Provide the [X, Y] coordinate of the cell's center where the given text is located.  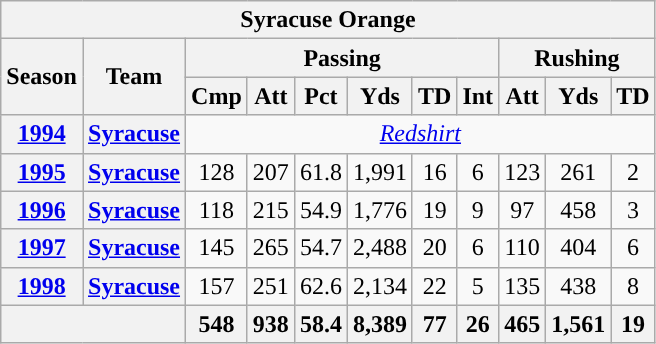
1996 [42, 210]
22 [434, 286]
54.9 [320, 210]
2,488 [380, 248]
Redshirt [421, 134]
8 [633, 286]
1,561 [578, 324]
465 [522, 324]
438 [578, 286]
20 [434, 248]
145 [217, 248]
128 [217, 172]
Passing [342, 58]
77 [434, 324]
54.7 [320, 248]
1998 [42, 286]
26 [478, 324]
61.8 [320, 172]
2 [633, 172]
62.6 [320, 286]
110 [522, 248]
Rushing [578, 58]
97 [522, 210]
8,389 [380, 324]
1,991 [380, 172]
938 [270, 324]
Cmp [217, 96]
1994 [42, 134]
Int [478, 96]
207 [270, 172]
404 [578, 248]
58.4 [320, 324]
3 [633, 210]
548 [217, 324]
123 [522, 172]
1995 [42, 172]
1,776 [380, 210]
157 [217, 286]
Season [42, 77]
458 [578, 210]
261 [578, 172]
135 [522, 286]
Team [134, 77]
1997 [42, 248]
265 [270, 248]
Syracuse Orange [328, 20]
2,134 [380, 286]
5 [478, 286]
215 [270, 210]
9 [478, 210]
16 [434, 172]
118 [217, 210]
251 [270, 286]
Pct [320, 96]
